Scan for the cell matching the given text and deliver its (X, Y) coordinate at center. 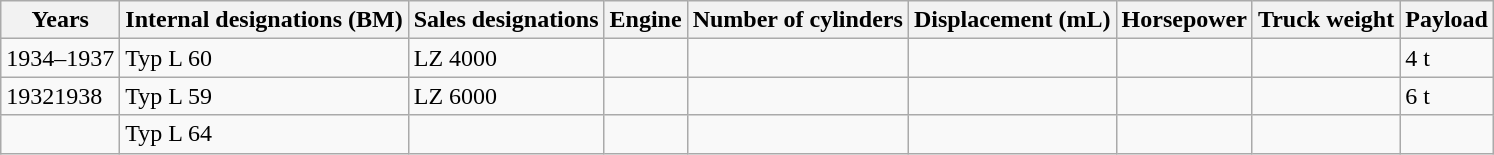
LZ 6000 (506, 96)
Displacement (mL) (1012, 20)
1934–1937 (60, 58)
Typ L 59 (264, 96)
Internal designations (BM) (264, 20)
Years (60, 20)
LZ 4000 (506, 58)
Typ L 64 (264, 134)
Payload (1447, 20)
Number of cylinders (798, 20)
Typ L 60 (264, 58)
Horsepower (1184, 20)
19321938 (60, 96)
6 t (1447, 96)
4 t (1447, 58)
Truck weight (1326, 20)
Sales designations (506, 20)
Engine (646, 20)
